Determine the (x, y) coordinate at the center of the cell enclosing the given text.  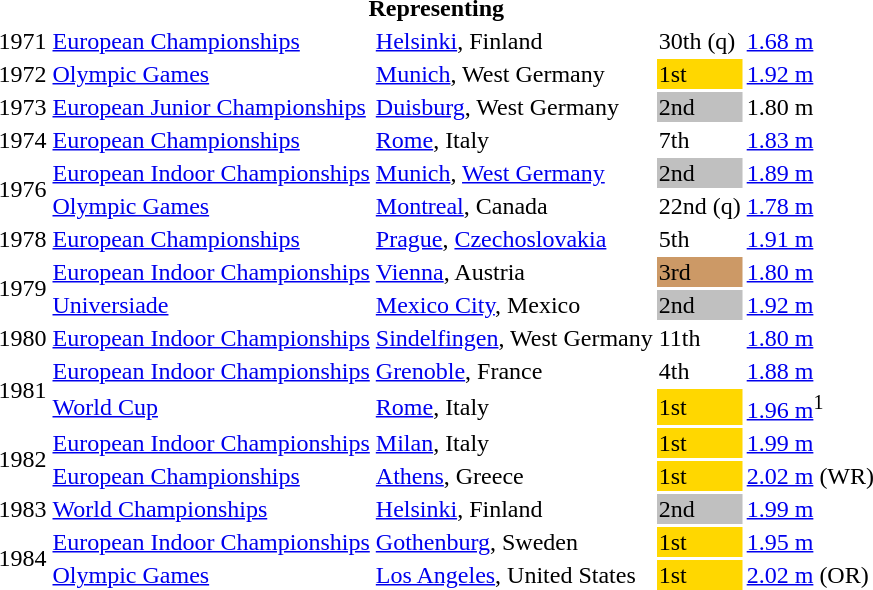
Mexico City, Mexico (514, 305)
5th (700, 239)
Duisburg, West Germany (514, 107)
Montreal, Canada (514, 206)
3rd (700, 272)
22nd (q) (700, 206)
11th (700, 338)
Sindelfingen, West Germany (514, 338)
Vienna, Austria (514, 272)
European Junior Championships (211, 107)
7th (700, 140)
Los Angeles, United States (514, 575)
Milan, Italy (514, 443)
4th (700, 371)
Athens, Greece (514, 476)
30th (q) (700, 41)
Gothenburg, Sweden (514, 542)
World Championships (211, 509)
Grenoble, France (514, 371)
Prague, Czechoslovakia (514, 239)
World Cup (211, 407)
Universiade (211, 305)
